Locate the cell with the specified text and output its [x, y] center coordinate. 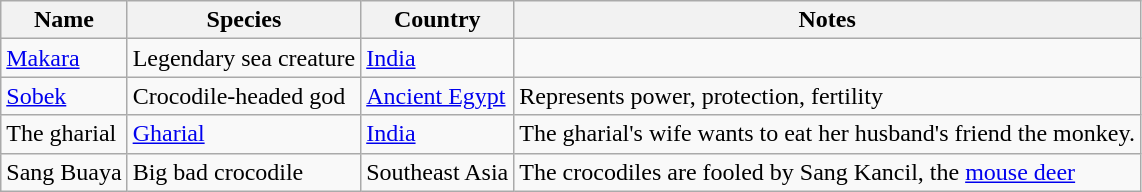
Country [438, 20]
The crocodiles are fooled by Sang Kancil, the mouse deer [828, 172]
Southeast Asia [438, 172]
Crocodile-headed god [244, 96]
Big bad crocodile [244, 172]
Notes [828, 20]
Species [244, 20]
Makara [64, 58]
Sobek [64, 96]
Name [64, 20]
Represents power, protection, fertility [828, 96]
Ancient Egypt [438, 96]
The gharial [64, 134]
Legendary sea creature [244, 58]
The gharial's wife wants to eat her husband's friend the monkey. [828, 134]
Gharial [244, 134]
Sang Buaya [64, 172]
